Pinpoint the cell where the given text exists, returning its [X, Y] midpoint coordinate. 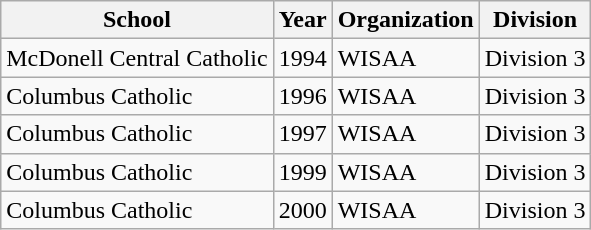
2000 [302, 210]
1997 [302, 134]
1996 [302, 96]
Division [535, 20]
McDonell Central Catholic [137, 58]
Year [302, 20]
1994 [302, 58]
School [137, 20]
1999 [302, 172]
Organization [406, 20]
